Find where the given text appears and provide that cell's center as (x, y) coordinate. 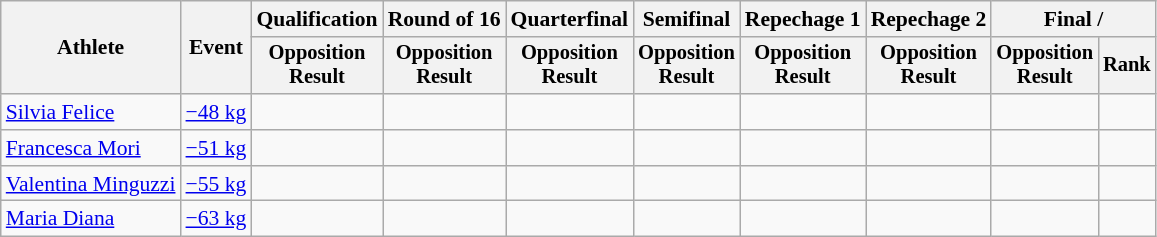
Event (216, 48)
Valentina Minguzzi (91, 184)
Final / (1073, 19)
−55 kg (216, 184)
Athlete (91, 48)
−63 kg (216, 219)
Qualification (316, 19)
−48 kg (216, 112)
Repechage 2 (929, 19)
Round of 16 (444, 19)
Repechage 1 (803, 19)
Maria Diana (91, 219)
−51 kg (216, 148)
Semifinal (686, 19)
Quarterfinal (570, 19)
Rank (1127, 66)
Francesca Mori (91, 148)
Silvia Felice (91, 112)
